Extract the (X, Y) coordinate from the center of the cell holding the provided text.  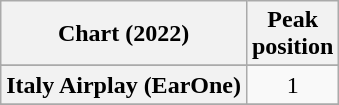
Italy Airplay (EarOne) (124, 85)
Peakposition (292, 34)
Chart (2022) (124, 34)
1 (292, 85)
